Provide the (x, y) coordinate of the cell's center where the given text is located.  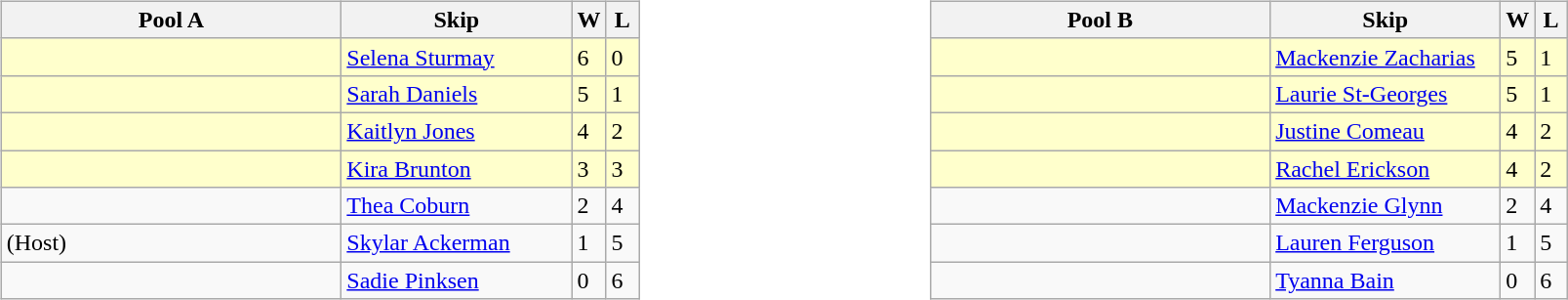
Thea Coburn (457, 206)
Selena Sturmay (457, 57)
Sarah Daniels (457, 94)
Kaitlyn Jones (457, 131)
Justine Comeau (1386, 131)
Tyanna Bain (1386, 280)
Pool A (172, 20)
(Host) (172, 243)
Kira Brunton (457, 169)
Mackenzie Glynn (1386, 206)
Pool B (1101, 20)
Sadie Pinksen (457, 280)
Lauren Ferguson (1386, 243)
Skylar Ackerman (457, 243)
Rachel Erickson (1386, 169)
Mackenzie Zacharias (1386, 57)
Laurie St-Georges (1386, 94)
